Output the [X, Y] coordinate of the center of the cell containing the given text.  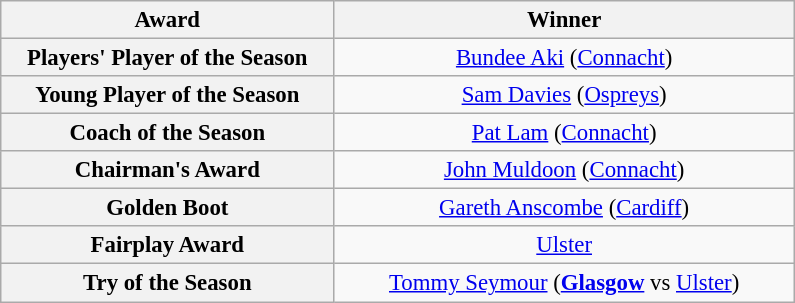
Winner [564, 20]
Coach of the Season [168, 133]
Try of the Season [168, 283]
Young Player of the Season [168, 95]
Gareth Anscombe (Cardiff) [564, 208]
Golden Boot [168, 208]
John Muldoon (Connacht) [564, 170]
Pat Lam (Connacht) [564, 133]
Tommy Seymour (Glasgow vs Ulster) [564, 283]
Fairplay Award [168, 245]
Ulster [564, 245]
Chairman's Award [168, 170]
Award [168, 20]
Bundee Aki (Connacht) [564, 58]
Sam Davies (Ospreys) [564, 95]
Players' Player of the Season [168, 58]
